From the cell containing the given text, extract its center point as (x, y) coordinate. 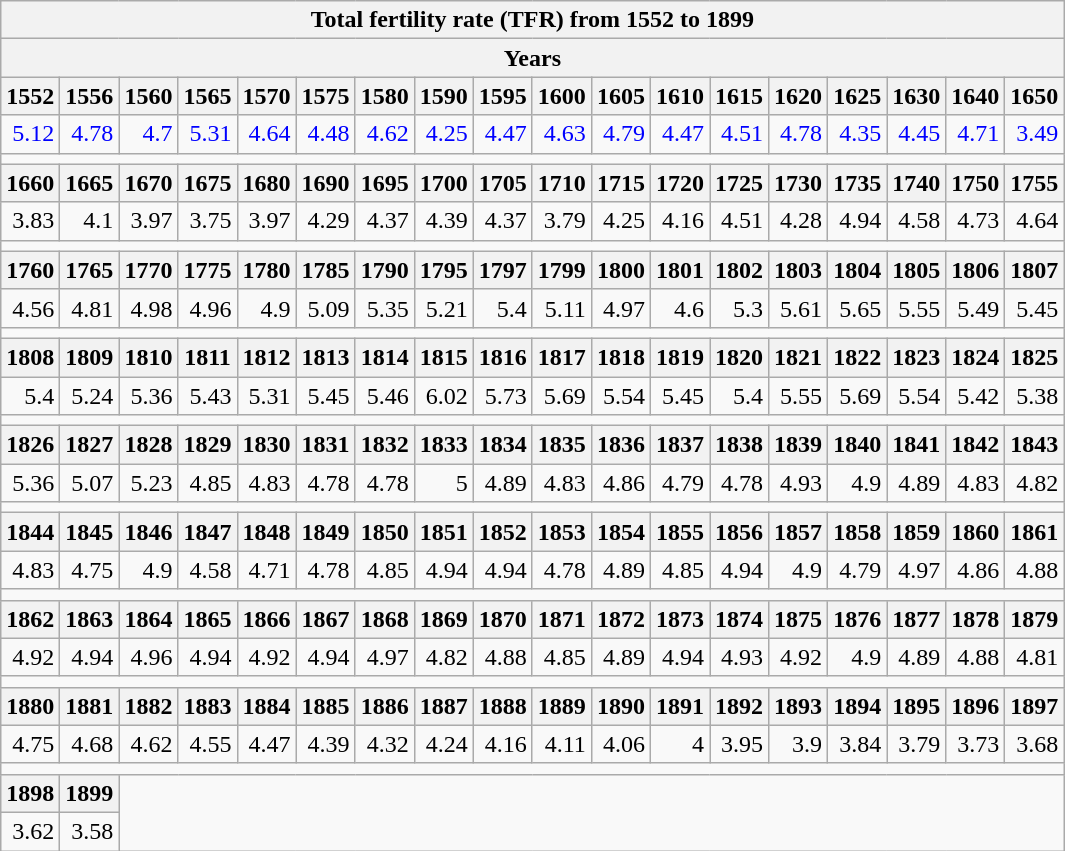
1725 (740, 183)
1854 (620, 532)
3.62 (30, 831)
1705 (502, 183)
1827 (90, 445)
5.61 (798, 308)
3.58 (90, 831)
5.38 (1034, 395)
1610 (680, 96)
1860 (976, 532)
1855 (680, 532)
4.29 (326, 221)
3.9 (798, 744)
1899 (90, 793)
1873 (680, 619)
4.35 (858, 134)
5.09 (326, 308)
1575 (326, 96)
1880 (30, 706)
5 (444, 483)
1833 (444, 445)
5.23 (148, 483)
4.1 (90, 221)
1595 (502, 96)
1675 (208, 183)
1856 (740, 532)
1851 (444, 532)
1805 (916, 270)
1811 (208, 357)
1552 (30, 96)
5.42 (976, 395)
1831 (326, 445)
1853 (562, 532)
1600 (562, 96)
1878 (976, 619)
1765 (90, 270)
1836 (620, 445)
4.28 (798, 221)
1615 (740, 96)
1882 (148, 706)
5.3 (740, 308)
3.49 (1034, 134)
1802 (740, 270)
1715 (620, 183)
1640 (976, 96)
Total fertility rate (TFR) from 1552 to 1899 (532, 20)
1857 (798, 532)
1838 (740, 445)
1625 (858, 96)
1755 (1034, 183)
1848 (266, 532)
1862 (30, 619)
1842 (976, 445)
5.43 (208, 395)
1889 (562, 706)
1785 (326, 270)
3.75 (208, 221)
1670 (148, 183)
1844 (30, 532)
1864 (148, 619)
4.45 (916, 134)
1820 (740, 357)
4.6 (680, 308)
1826 (30, 445)
1840 (858, 445)
5.24 (90, 395)
1846 (148, 532)
1560 (148, 96)
1680 (266, 183)
1817 (562, 357)
1875 (798, 619)
1650 (1034, 96)
1847 (208, 532)
1870 (502, 619)
1881 (90, 706)
3.68 (1034, 744)
1859 (916, 532)
4.48 (326, 134)
4 (680, 744)
1735 (858, 183)
4.63 (562, 134)
1810 (148, 357)
1845 (90, 532)
1869 (444, 619)
1896 (976, 706)
1850 (384, 532)
1858 (858, 532)
1700 (444, 183)
1790 (384, 270)
1760 (30, 270)
3.83 (30, 221)
1812 (266, 357)
1818 (620, 357)
1660 (30, 183)
1750 (976, 183)
Years (532, 58)
1888 (502, 706)
1828 (148, 445)
4.11 (562, 744)
1897 (1034, 706)
1823 (916, 357)
1843 (1034, 445)
1710 (562, 183)
4.06 (620, 744)
1565 (208, 96)
1690 (326, 183)
1891 (680, 706)
5.73 (502, 395)
1868 (384, 619)
3.95 (740, 744)
1886 (384, 706)
1780 (266, 270)
1841 (916, 445)
1815 (444, 357)
1665 (90, 183)
5.46 (384, 395)
4.56 (30, 308)
1819 (680, 357)
1871 (562, 619)
1876 (858, 619)
1890 (620, 706)
1879 (1034, 619)
1800 (620, 270)
5.21 (444, 308)
1885 (326, 706)
1863 (90, 619)
1570 (266, 96)
1605 (620, 96)
4.73 (976, 221)
1740 (916, 183)
1808 (30, 357)
1877 (916, 619)
1775 (208, 270)
1720 (680, 183)
1894 (858, 706)
1821 (798, 357)
4.24 (444, 744)
1806 (976, 270)
1799 (562, 270)
1852 (502, 532)
5.35 (384, 308)
1893 (798, 706)
6.02 (444, 395)
1898 (30, 793)
1839 (798, 445)
4.55 (208, 744)
1834 (502, 445)
1822 (858, 357)
1620 (798, 96)
5.07 (90, 483)
4.68 (90, 744)
3.73 (976, 744)
5.49 (976, 308)
1883 (208, 706)
1861 (1034, 532)
5.65 (858, 308)
1590 (444, 96)
1630 (916, 96)
1887 (444, 706)
1580 (384, 96)
4.7 (148, 134)
1895 (916, 706)
1770 (148, 270)
1824 (976, 357)
1809 (90, 357)
1807 (1034, 270)
5.12 (30, 134)
1872 (620, 619)
1835 (562, 445)
1801 (680, 270)
1837 (680, 445)
1695 (384, 183)
1832 (384, 445)
1867 (326, 619)
1804 (858, 270)
1884 (266, 706)
5.11 (562, 308)
1813 (326, 357)
1797 (502, 270)
1730 (798, 183)
1803 (798, 270)
1825 (1034, 357)
3.84 (858, 744)
1556 (90, 96)
1830 (266, 445)
1795 (444, 270)
1829 (208, 445)
1816 (502, 357)
1874 (740, 619)
1814 (384, 357)
1866 (266, 619)
1892 (740, 706)
4.32 (384, 744)
1849 (326, 532)
4.98 (148, 308)
1865 (208, 619)
